Return [x, y] of the center of cell containing provided text 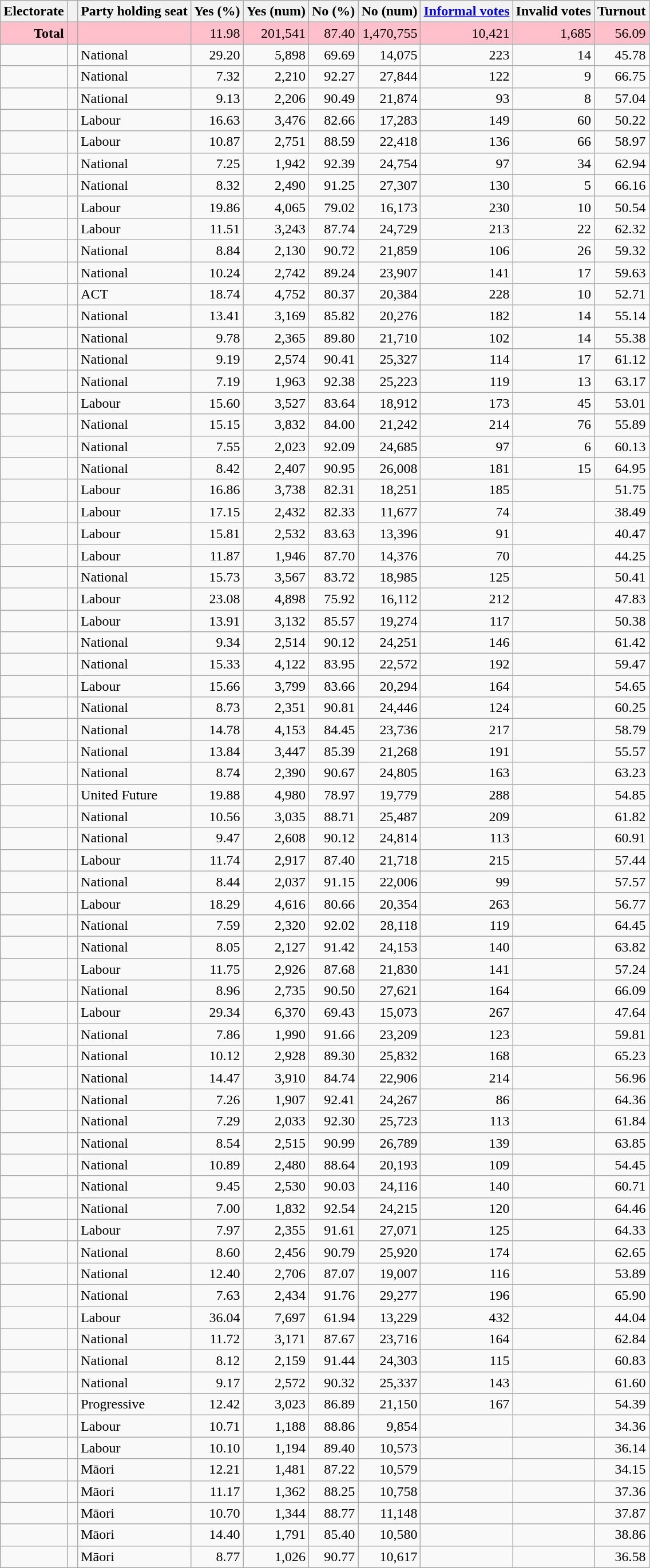
55.89 [621, 425]
90.32 [334, 1383]
124 [467, 708]
13,396 [389, 534]
267 [467, 1013]
16,173 [389, 207]
69.69 [334, 55]
15.15 [217, 425]
11.98 [217, 33]
89.80 [334, 338]
14.47 [217, 1078]
11.51 [217, 229]
56.77 [621, 904]
20,354 [389, 904]
2,706 [276, 1273]
90.49 [334, 98]
16.86 [217, 490]
15.33 [217, 664]
24,251 [389, 643]
21,874 [389, 98]
2,608 [276, 838]
24,267 [389, 1100]
3,527 [276, 403]
8.54 [217, 1143]
9.17 [217, 1383]
Total [34, 33]
88.77 [334, 1513]
64.95 [621, 468]
60.83 [621, 1361]
87.07 [334, 1273]
36.14 [621, 1448]
89.40 [334, 1448]
17,283 [389, 120]
7.32 [217, 77]
63.23 [621, 773]
27,844 [389, 77]
8.60 [217, 1252]
136 [467, 142]
11.87 [217, 555]
1,942 [276, 164]
61.42 [621, 643]
10,579 [389, 1470]
63.85 [621, 1143]
1,907 [276, 1100]
181 [467, 468]
2,365 [276, 338]
10,573 [389, 1448]
23,209 [389, 1034]
215 [467, 860]
21,268 [389, 751]
57.57 [621, 882]
10,617 [389, 1557]
82.31 [334, 490]
90.81 [334, 708]
12.42 [217, 1404]
1,990 [276, 1034]
2,130 [276, 250]
201,541 [276, 33]
84.74 [334, 1078]
47.64 [621, 1013]
8.74 [217, 773]
16.63 [217, 120]
ACT [134, 295]
26 [553, 250]
18.29 [217, 904]
92.02 [334, 925]
91.76 [334, 1295]
61.94 [334, 1317]
88.25 [334, 1491]
25,337 [389, 1383]
70 [467, 555]
28,118 [389, 925]
Yes (num) [276, 11]
92.09 [334, 447]
3,171 [276, 1339]
2,735 [276, 991]
4,752 [276, 295]
4,122 [276, 664]
29.20 [217, 55]
2,572 [276, 1383]
24,153 [389, 947]
2,530 [276, 1187]
9.47 [217, 838]
23.08 [217, 599]
11.74 [217, 860]
52.71 [621, 295]
82.33 [334, 512]
20,276 [389, 316]
21,150 [389, 1404]
9,854 [389, 1426]
432 [467, 1317]
15,073 [389, 1013]
174 [467, 1252]
69.43 [334, 1013]
24,303 [389, 1361]
8.44 [217, 882]
63.82 [621, 947]
66 [553, 142]
3,738 [276, 490]
7.55 [217, 447]
8.84 [217, 250]
United Future [134, 795]
64.45 [621, 925]
9.78 [217, 338]
14.40 [217, 1535]
14.78 [217, 730]
11,677 [389, 512]
87.70 [334, 555]
3,832 [276, 425]
4,980 [276, 795]
21,859 [389, 250]
83.72 [334, 577]
89.30 [334, 1056]
13.91 [217, 620]
36.58 [621, 1557]
92.54 [334, 1208]
44.04 [621, 1317]
8.73 [217, 708]
6,370 [276, 1013]
29,277 [389, 1295]
85.82 [334, 316]
8.42 [217, 468]
2,355 [276, 1230]
21,830 [389, 969]
85.40 [334, 1535]
10,758 [389, 1491]
7.97 [217, 1230]
57.24 [621, 969]
54.45 [621, 1165]
1,963 [276, 381]
27,621 [389, 991]
86.89 [334, 1404]
66.09 [621, 991]
21,718 [389, 860]
Informal votes [467, 11]
29.34 [217, 1013]
64.46 [621, 1208]
2,159 [276, 1361]
3,023 [276, 1404]
117 [467, 620]
99 [467, 882]
7.86 [217, 1034]
14,075 [389, 55]
2,926 [276, 969]
63.17 [621, 381]
83.66 [334, 686]
8.12 [217, 1361]
3,132 [276, 620]
10.56 [217, 817]
1,344 [276, 1513]
4,153 [276, 730]
7.63 [217, 1295]
65.23 [621, 1056]
90.03 [334, 1187]
45 [553, 403]
64.36 [621, 1100]
288 [467, 795]
84.45 [334, 730]
19.88 [217, 795]
91 [467, 534]
24,805 [389, 773]
60.91 [621, 838]
168 [467, 1056]
37.36 [621, 1491]
27,307 [389, 185]
1,470,755 [389, 33]
58.79 [621, 730]
15.81 [217, 534]
54.39 [621, 1404]
182 [467, 316]
84.00 [334, 425]
87.68 [334, 969]
92.27 [334, 77]
87.74 [334, 229]
10.12 [217, 1056]
2,206 [276, 98]
5,898 [276, 55]
192 [467, 664]
22,572 [389, 664]
10,580 [389, 1535]
20,193 [389, 1165]
2,023 [276, 447]
13,229 [389, 1317]
56.09 [621, 33]
3,169 [276, 316]
88.71 [334, 817]
Yes (%) [217, 11]
185 [467, 490]
26,008 [389, 468]
26,789 [389, 1143]
55.14 [621, 316]
3,476 [276, 120]
18.74 [217, 295]
60.13 [621, 447]
61.84 [621, 1121]
88.86 [334, 1426]
90.77 [334, 1557]
65.90 [621, 1295]
130 [467, 185]
15.60 [217, 403]
7.29 [217, 1121]
79.02 [334, 207]
1,362 [276, 1491]
18,912 [389, 403]
34 [553, 164]
217 [467, 730]
55.57 [621, 751]
90.72 [334, 250]
47.83 [621, 599]
91.42 [334, 947]
106 [467, 250]
1,481 [276, 1470]
19.86 [217, 207]
8.77 [217, 1557]
15.66 [217, 686]
24,754 [389, 164]
4,065 [276, 207]
51.75 [621, 490]
Invalid votes [553, 11]
10.10 [217, 1448]
10,421 [467, 33]
11.75 [217, 969]
60.71 [621, 1187]
40.47 [621, 534]
146 [467, 643]
9.45 [217, 1187]
85.57 [334, 620]
1,685 [553, 33]
56.96 [621, 1078]
85.39 [334, 751]
2,751 [276, 142]
60 [553, 120]
25,327 [389, 360]
11.72 [217, 1339]
78.97 [334, 795]
1,026 [276, 1557]
8.32 [217, 185]
6 [553, 447]
91.66 [334, 1034]
139 [467, 1143]
25,920 [389, 1252]
87.67 [334, 1339]
92.41 [334, 1100]
114 [467, 360]
12.21 [217, 1470]
24,116 [389, 1187]
8.96 [217, 991]
83.63 [334, 534]
7.25 [217, 164]
12.40 [217, 1273]
3,035 [276, 817]
87.22 [334, 1470]
91.61 [334, 1230]
61.82 [621, 817]
109 [467, 1165]
60.25 [621, 708]
9.19 [217, 360]
92.39 [334, 164]
13 [553, 381]
102 [467, 338]
18,985 [389, 577]
76 [553, 425]
No (num) [389, 11]
123 [467, 1034]
10.87 [217, 142]
45.78 [621, 55]
9.34 [217, 643]
Electorate [34, 11]
59.32 [621, 250]
55.38 [621, 338]
20,294 [389, 686]
7.00 [217, 1208]
53.89 [621, 1273]
24,215 [389, 1208]
20,384 [389, 295]
263 [467, 904]
7.26 [217, 1100]
13.41 [217, 316]
34.36 [621, 1426]
50.41 [621, 577]
91.44 [334, 1361]
86 [467, 1100]
2,742 [276, 273]
2,127 [276, 947]
2,456 [276, 1252]
66.75 [621, 77]
2,432 [276, 512]
191 [467, 751]
58.97 [621, 142]
59.81 [621, 1034]
91.15 [334, 882]
23,716 [389, 1339]
2,490 [276, 185]
167 [467, 1404]
15 [553, 468]
2,407 [276, 468]
10.70 [217, 1513]
92.30 [334, 1121]
18,251 [389, 490]
19,007 [389, 1273]
1,194 [276, 1448]
25,832 [389, 1056]
11.17 [217, 1491]
59.47 [621, 664]
92.38 [334, 381]
83.95 [334, 664]
88.64 [334, 1165]
213 [467, 229]
223 [467, 55]
24,685 [389, 447]
4,616 [276, 904]
57.44 [621, 860]
75.92 [334, 599]
93 [467, 98]
8 [553, 98]
2,515 [276, 1143]
19,779 [389, 795]
7,697 [276, 1317]
38.49 [621, 512]
22,006 [389, 882]
74 [467, 512]
80.66 [334, 904]
37.87 [621, 1513]
90.95 [334, 468]
196 [467, 1295]
89.24 [334, 273]
90.41 [334, 360]
22,418 [389, 142]
212 [467, 599]
24,446 [389, 708]
2,033 [276, 1121]
No (%) [334, 11]
34.15 [621, 1470]
3,567 [276, 577]
2,320 [276, 925]
13.84 [217, 751]
59.63 [621, 273]
57.04 [621, 98]
1,832 [276, 1208]
7.59 [217, 925]
116 [467, 1273]
21,710 [389, 338]
2,917 [276, 860]
8.05 [217, 947]
16,112 [389, 599]
120 [467, 1208]
3,243 [276, 229]
2,928 [276, 1056]
173 [467, 403]
61.60 [621, 1383]
90.67 [334, 773]
3,799 [276, 686]
209 [467, 817]
44.25 [621, 555]
143 [467, 1383]
90.99 [334, 1143]
27,071 [389, 1230]
61.12 [621, 360]
1,946 [276, 555]
4,898 [276, 599]
50.22 [621, 120]
50.38 [621, 620]
115 [467, 1361]
3,910 [276, 1078]
25,487 [389, 817]
21,242 [389, 425]
2,351 [276, 708]
9.13 [217, 98]
2,514 [276, 643]
54.65 [621, 686]
9 [553, 77]
163 [467, 773]
14,376 [389, 555]
66.16 [621, 185]
230 [467, 207]
19,274 [389, 620]
50.54 [621, 207]
10.24 [217, 273]
23,907 [389, 273]
3,447 [276, 751]
88.59 [334, 142]
1,791 [276, 1535]
90.50 [334, 991]
Progressive [134, 1404]
11,148 [389, 1513]
24,814 [389, 838]
91.25 [334, 185]
53.01 [621, 403]
54.85 [621, 795]
25,723 [389, 1121]
1,188 [276, 1426]
122 [467, 77]
80.37 [334, 295]
62.32 [621, 229]
2,532 [276, 534]
15.73 [217, 577]
7.19 [217, 381]
10.71 [217, 1426]
2,480 [276, 1165]
22 [553, 229]
5 [553, 185]
228 [467, 295]
25,223 [389, 381]
22,906 [389, 1078]
2,037 [276, 882]
82.66 [334, 120]
38.86 [621, 1535]
2,574 [276, 360]
64.33 [621, 1230]
Turnout [621, 11]
2,210 [276, 77]
62.94 [621, 164]
149 [467, 120]
Party holding seat [134, 11]
36.04 [217, 1317]
24,729 [389, 229]
2,434 [276, 1295]
90.79 [334, 1252]
10.89 [217, 1165]
83.64 [334, 403]
17.15 [217, 512]
2,390 [276, 773]
62.84 [621, 1339]
23,736 [389, 730]
62.65 [621, 1252]
